Return (x, y) of the center of cell containing provided text 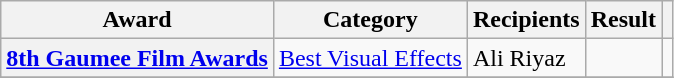
Result (623, 20)
Award (138, 20)
Ali Riyaz (526, 58)
Best Visual Effects (370, 58)
8th Gaumee Film Awards (138, 58)
Category (370, 20)
Recipients (526, 20)
